Output the (X, Y) coordinate of the center of the cell containing the given text.  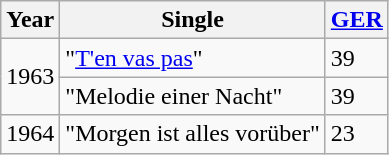
Year (30, 20)
GER (356, 20)
"T'en vas pas" (193, 58)
Single (193, 20)
"Melodie einer Nacht" (193, 96)
23 (356, 134)
1964 (30, 134)
1963 (30, 77)
"Morgen ist alles vorüber" (193, 134)
